For the text-containing cell, return its midpoint in [x, y] coordinate format. 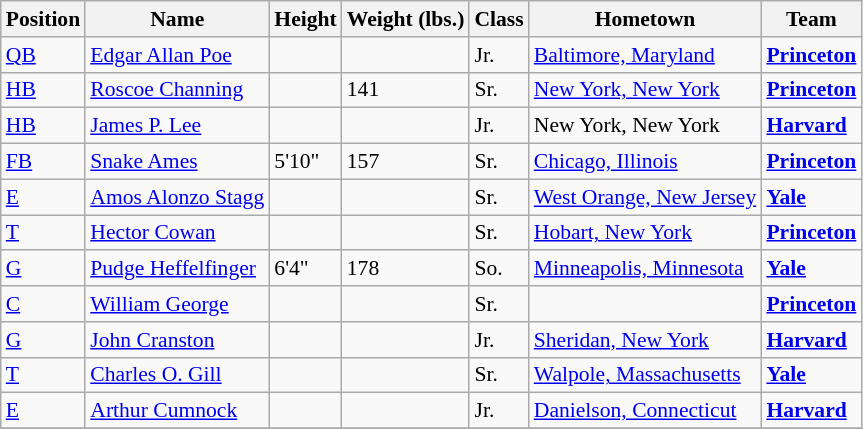
Snake Ames [177, 162]
Chicago, Illinois [646, 162]
James P. Lee [177, 126]
Minneapolis, Minnesota [646, 269]
William George [177, 304]
6'4" [305, 269]
5'10" [305, 162]
157 [406, 162]
Name [177, 19]
Position [43, 19]
Sheridan, New York [646, 340]
178 [406, 269]
Edgar Allan Poe [177, 55]
Class [498, 19]
Hobart, New York [646, 233]
141 [406, 90]
Amos Alonzo Stagg [177, 197]
Hometown [646, 19]
Charles O. Gill [177, 375]
Arthur Cumnock [177, 411]
QB [43, 55]
Weight (lbs.) [406, 19]
Walpole, Massachusetts [646, 375]
FB [43, 162]
Team [811, 19]
So. [498, 269]
C [43, 304]
Pudge Heffelfinger [177, 269]
John Cranston [177, 340]
Hector Cowan [177, 233]
Height [305, 19]
Roscoe Channing [177, 90]
West Orange, New Jersey [646, 197]
Baltimore, Maryland [646, 55]
Danielson, Connecticut [646, 411]
